Return the (X, Y) coordinate for the center point of the cell that contains the specified text.  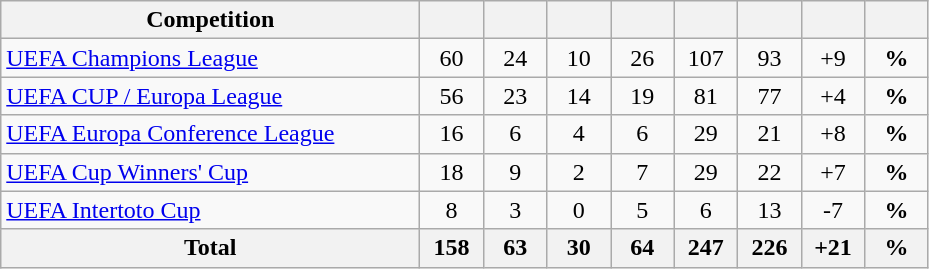
64 (642, 248)
5 (642, 210)
22 (770, 172)
Competition (210, 20)
13 (770, 210)
UEFA Champions League (210, 58)
60 (452, 58)
18 (452, 172)
10 (579, 58)
226 (770, 248)
+8 (833, 134)
+7 (833, 172)
26 (642, 58)
UEFA CUP / Europa League (210, 96)
19 (642, 96)
158 (452, 248)
+21 (833, 248)
+9 (833, 58)
4 (579, 134)
77 (770, 96)
81 (706, 96)
UEFA Europa Conference League (210, 134)
56 (452, 96)
21 (770, 134)
7 (642, 172)
16 (452, 134)
Total (210, 248)
3 (515, 210)
UEFA Cup Winners' Cup (210, 172)
9 (515, 172)
2 (579, 172)
0 (579, 210)
107 (706, 58)
14 (579, 96)
247 (706, 248)
23 (515, 96)
8 (452, 210)
+4 (833, 96)
63 (515, 248)
-7 (833, 210)
24 (515, 58)
93 (770, 58)
UEFA Intertoto Cup (210, 210)
30 (579, 248)
